For the text-containing cell, return its midpoint in [x, y] coordinate format. 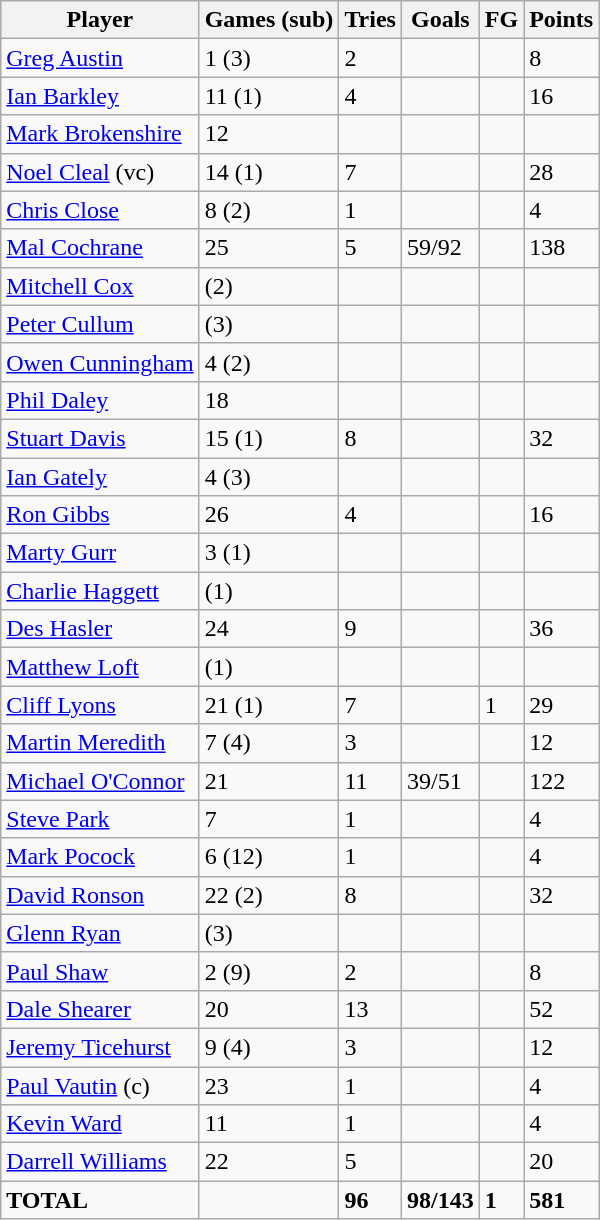
14 (1) [269, 172]
21 (1) [269, 705]
22 (2) [269, 895]
Mark Pocock [100, 857]
Owen Cunningham [100, 362]
Ron Gibbs [100, 515]
7 (4) [269, 743]
Player [100, 20]
Dale Shearer [100, 1009]
David Ronson [100, 895]
8 (2) [269, 210]
15 (1) [269, 438]
Michael O'Connor [100, 781]
9 [370, 629]
Chris Close [100, 210]
6 (12) [269, 857]
52 [562, 1009]
Jeremy Ticehurst [100, 1047]
26 [269, 515]
(2) [269, 286]
TOTAL [100, 1200]
Phil Daley [100, 400]
Glenn Ryan [100, 933]
98/143 [440, 1200]
Kevin Ward [100, 1124]
4 (3) [269, 477]
13 [370, 1009]
Charlie Haggett [100, 591]
Martin Meredith [100, 743]
Peter Cullum [100, 324]
18 [269, 400]
122 [562, 781]
FG [501, 20]
Ian Gately [100, 477]
9 (4) [269, 1047]
Steve Park [100, 819]
Games (sub) [269, 20]
Paul Shaw [100, 971]
96 [370, 1200]
22 [269, 1162]
25 [269, 248]
29 [562, 705]
138 [562, 248]
23 [269, 1085]
Mark Brokenshire [100, 134]
1 (3) [269, 58]
4 (2) [269, 362]
39/51 [440, 781]
Goals [440, 20]
Marty Gurr [100, 553]
24 [269, 629]
28 [562, 172]
Stuart Davis [100, 438]
21 [269, 781]
Paul Vautin (c) [100, 1085]
Ian Barkley [100, 96]
2 (9) [269, 971]
Darrell Williams [100, 1162]
3 (1) [269, 553]
Matthew Loft [100, 667]
Tries [370, 20]
11 (1) [269, 96]
Greg Austin [100, 58]
59/92 [440, 248]
Noel Cleal (vc) [100, 172]
Des Hasler [100, 629]
Mitchell Cox [100, 286]
Points [562, 20]
Cliff Lyons [100, 705]
581 [562, 1200]
36 [562, 629]
Mal Cochrane [100, 248]
